Return the [x, y] coordinate for the center point of the cell that contains the specified text.  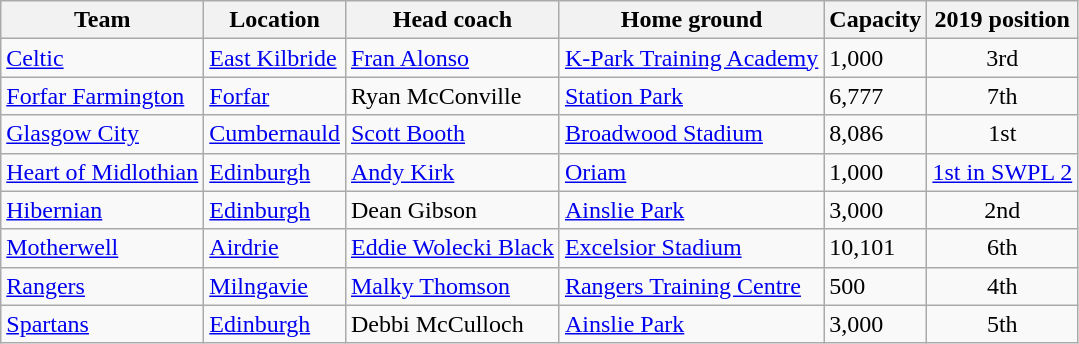
Capacity [876, 20]
Cumbernauld [275, 134]
Head coach [452, 20]
Ryan McConville [452, 96]
1st in SWPL 2 [1002, 172]
Forfar [275, 96]
Debbi McCulloch [452, 324]
8,086 [876, 134]
K-Park Training Academy [691, 58]
3rd [1002, 58]
Fran Alonso [452, 58]
6,777 [876, 96]
5th [1002, 324]
Celtic [102, 58]
7th [1002, 96]
Milngavie [275, 286]
Excelsior Stadium [691, 248]
Dean Gibson [452, 210]
Airdrie [275, 248]
Spartans [102, 324]
500 [876, 286]
Rangers [102, 286]
Team [102, 20]
Motherwell [102, 248]
Hibernian [102, 210]
Malky Thomson [452, 286]
Forfar Farmington [102, 96]
Eddie Wolecki Black [452, 248]
10,101 [876, 248]
Oriam [691, 172]
Home ground [691, 20]
Station Park [691, 96]
6th [1002, 248]
Glasgow City [102, 134]
2nd [1002, 210]
Location [275, 20]
Broadwood Stadium [691, 134]
2019 position [1002, 20]
East Kilbride [275, 58]
Rangers Training Centre [691, 286]
Andy Kirk [452, 172]
Heart of Midlothian [102, 172]
4th [1002, 286]
1st [1002, 134]
Scott Booth [452, 134]
